Find where the given text appears and provide that cell's center as (X, Y) coordinate. 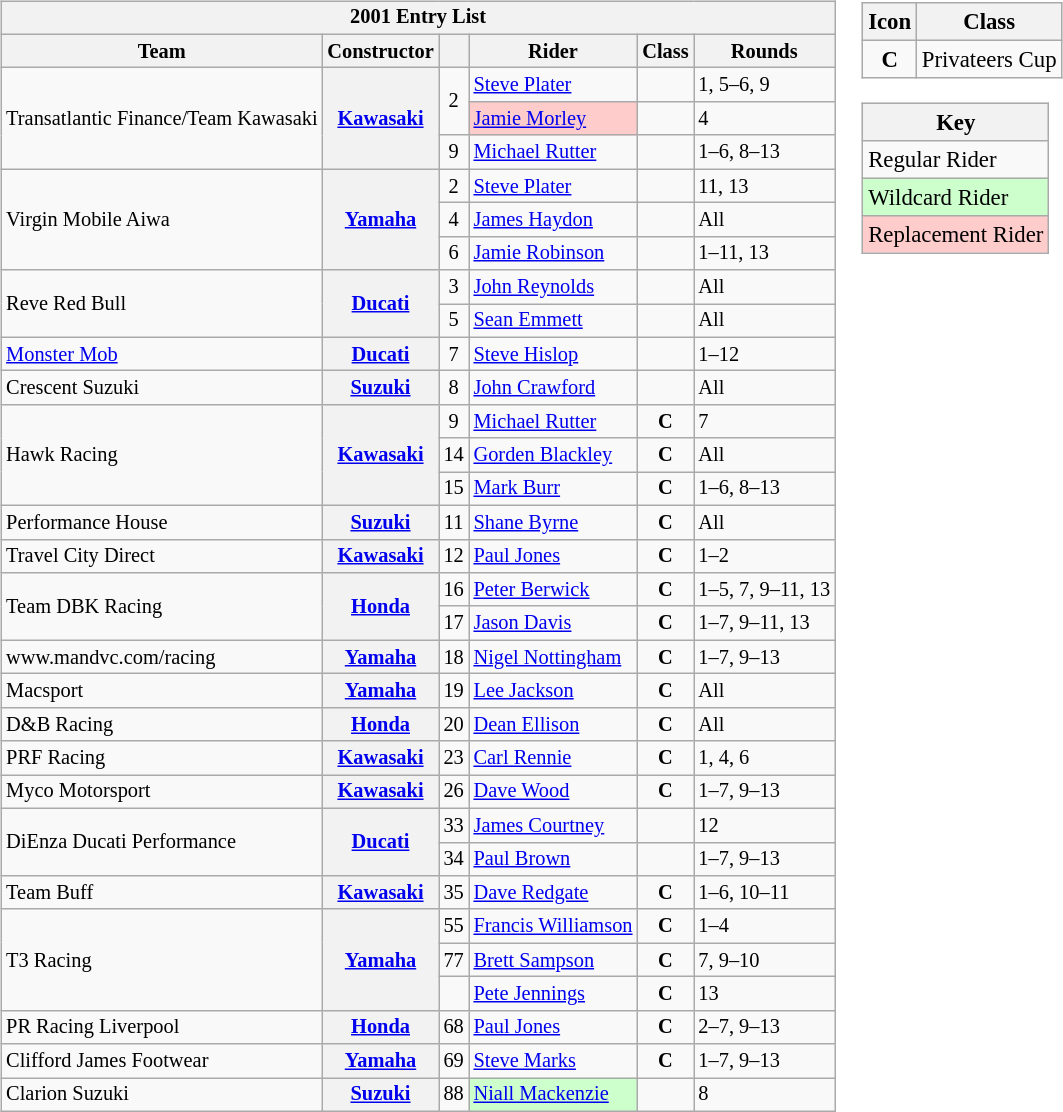
Nigel Nottingham (554, 657)
John Crawford (554, 388)
1–2 (764, 556)
Gorden Blackley (554, 455)
68 (454, 1027)
Regular Rider (956, 159)
www.mandvc.com/racing (162, 657)
Constructor (380, 51)
Jason Davis (554, 623)
Clifford James Footwear (162, 1061)
6 (454, 253)
55 (454, 926)
13 (764, 994)
35 (454, 893)
1–6, 10–11 (764, 893)
34 (454, 859)
Paul Brown (554, 859)
Steve Marks (554, 1061)
18 (454, 657)
Myco Motorsport (162, 792)
James Haydon (554, 220)
Lee Jackson (554, 691)
Clarion Suzuki (162, 1095)
Rider (554, 51)
PRF Racing (162, 758)
33 (454, 825)
69 (454, 1061)
Team DBK Racing (162, 606)
Virgin Mobile Aiwa (162, 220)
D&B Racing (162, 724)
1–11, 13 (764, 253)
1, 5–6, 9 (764, 85)
Privateers Cup (988, 60)
Reve Red Bull (162, 304)
Key (956, 121)
1, 4, 6 (764, 758)
Icon (890, 22)
17 (454, 623)
Wildcard Rider (956, 197)
Monster Mob (162, 354)
1–7, 9–11, 13 (764, 623)
Jamie Morley (554, 119)
Crescent Suzuki (162, 388)
11 (454, 522)
Replacement Rider (956, 234)
Niall Mackenzie (554, 1095)
5 (454, 321)
7, 9–10 (764, 960)
Rounds (764, 51)
PR Racing Liverpool (162, 1027)
2001 Entry List (418, 18)
Steve Hislop (554, 354)
Dean Ellison (554, 724)
Macsport (162, 691)
26 (454, 792)
Team (162, 51)
14 (454, 455)
DiEnza Ducati Performance (162, 842)
T3 Racing (162, 960)
Pete Jennings (554, 994)
Francis Williamson (554, 926)
1–4 (764, 926)
Hawk Racing (162, 456)
3 (454, 287)
Transatlantic Finance/Team Kawasaki (162, 118)
Jamie Robinson (554, 253)
16 (454, 590)
Peter Berwick (554, 590)
88 (454, 1095)
Carl Rennie (554, 758)
19 (454, 691)
John Reynolds (554, 287)
Dave Wood (554, 792)
James Courtney (554, 825)
Sean Emmett (554, 321)
15 (454, 489)
1–12 (764, 354)
2–7, 9–13 (764, 1027)
77 (454, 960)
Team Buff (162, 893)
23 (454, 758)
Travel City Direct (162, 556)
Shane Byrne (554, 522)
Dave Redgate (554, 893)
Performance House (162, 522)
20 (454, 724)
Brett Sampson (554, 960)
Mark Burr (554, 489)
11, 13 (764, 186)
1–5, 7, 9–11, 13 (764, 590)
